Capture the cell that displays the provided text and extract its [x, y] central coordinate. 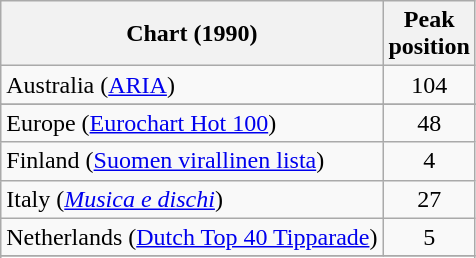
5 [429, 237]
4 [429, 161]
Netherlands (Dutch Top 40 Tipparade) [192, 237]
104 [429, 85]
Italy (Musica e dischi) [192, 199]
Europe (Eurochart Hot 100) [192, 123]
Finland (Suomen virallinen lista) [192, 161]
48 [429, 123]
Chart (1990) [192, 34]
27 [429, 199]
Peakposition [429, 34]
Australia (ARIA) [192, 85]
